Return the (X, Y) coordinate for the center point of the cell that contains the specified text.  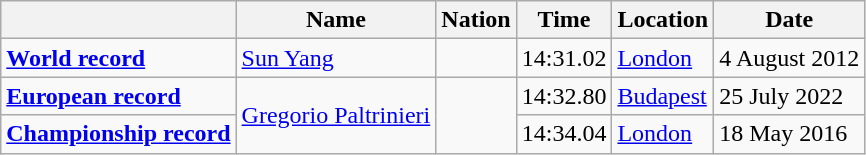
18 May 2016 (790, 134)
25 July 2022 (790, 96)
Nation (476, 20)
Sun Yang (336, 58)
Name (336, 20)
World record (118, 58)
Gregorio Paltrinieri (336, 115)
Budapest (663, 96)
14:31.02 (564, 58)
Time (564, 20)
Championship record (118, 134)
14:34.04 (564, 134)
4 August 2012 (790, 58)
Date (790, 20)
Location (663, 20)
14:32.80 (564, 96)
European record (118, 96)
